Detect which cell encompasses the target text, then output its [x, y] center coordinate. 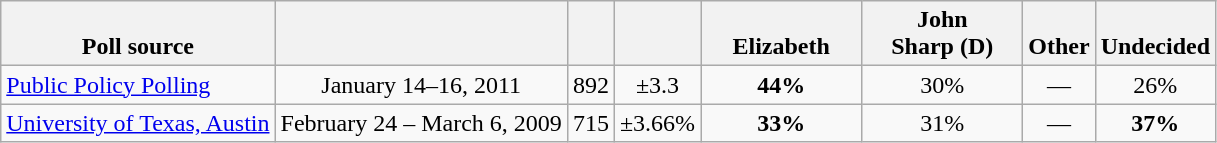
University of Texas, Austin [138, 123]
JohnSharp (D) [942, 34]
±3.3 [657, 85]
Other [1059, 34]
37% [1155, 123]
Undecided [1155, 34]
26% [1155, 85]
February 24 – March 6, 2009 [421, 123]
44% [782, 85]
Poll source [138, 34]
892 [590, 85]
January 14–16, 2011 [421, 85]
Public Policy Polling [138, 85]
±3.66% [657, 123]
30% [942, 85]
Elizabeth [782, 34]
31% [942, 123]
715 [590, 123]
33% [782, 123]
